Extract the [X, Y] coordinate from the center of the cell holding the provided text.  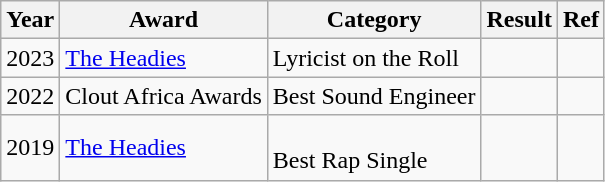
Best Sound Engineer [374, 96]
Result [519, 20]
Award [164, 20]
2019 [30, 148]
Ref [580, 20]
Category [374, 20]
Clout Africa Awards [164, 96]
2022 [30, 96]
Best Rap Single [374, 148]
2023 [30, 58]
Lyricist on the Roll [374, 58]
Year [30, 20]
